Search for the cell housing the specified text and yield its [x, y] center coordinate. 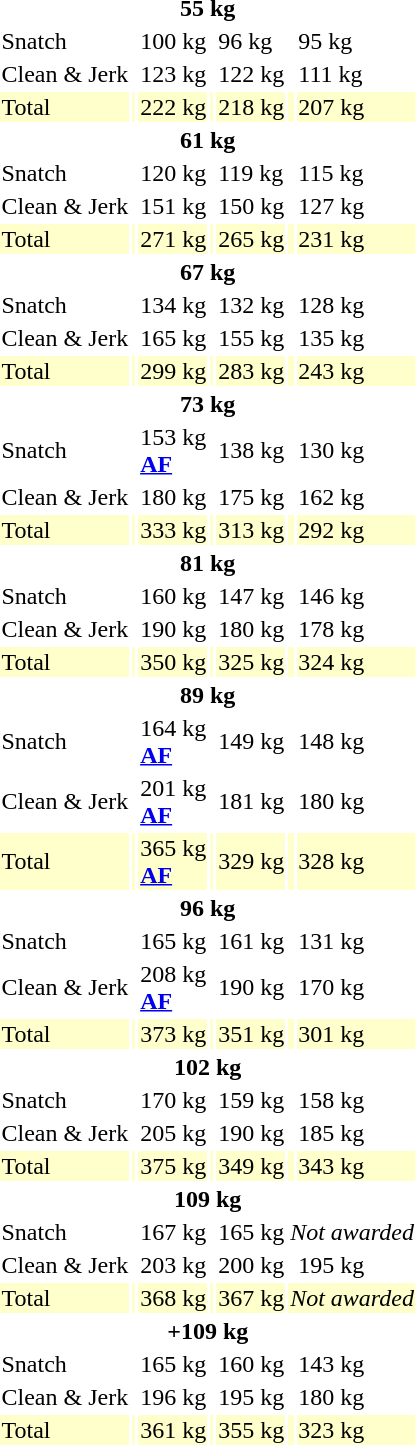
328 kg [356, 862]
201 kgAF [174, 802]
265 kg [252, 239]
301 kg [356, 1034]
324 kg [356, 662]
130 kg [356, 450]
222 kg [174, 107]
127 kg [356, 206]
81 kg [208, 563]
271 kg [174, 239]
159 kg [252, 1100]
329 kg [252, 862]
147 kg [252, 596]
200 kg [252, 1265]
207 kg [356, 107]
292 kg [356, 530]
350 kg [174, 662]
167 kg [174, 1232]
243 kg [356, 371]
203 kg [174, 1265]
343 kg [356, 1166]
351 kg [252, 1034]
109 kg [208, 1199]
95 kg [356, 41]
208 kgAF [174, 988]
120 kg [174, 173]
148 kg [356, 742]
122 kg [252, 74]
115 kg [356, 173]
138 kg [252, 450]
153 kgAF [174, 450]
181 kg [252, 802]
67 kg [208, 272]
373 kg [174, 1034]
218 kg [252, 107]
185 kg [356, 1133]
102 kg [208, 1067]
146 kg [356, 596]
299 kg [174, 371]
158 kg [356, 1100]
128 kg [356, 305]
164 kgAF [174, 742]
325 kg [252, 662]
205 kg [174, 1133]
196 kg [174, 1397]
365 kgAF [174, 862]
149 kg [252, 742]
313 kg [252, 530]
367 kg [252, 1298]
355 kg [252, 1430]
361 kg [174, 1430]
100 kg [174, 41]
283 kg [252, 371]
161 kg [252, 941]
73 kg [208, 404]
162 kg [356, 497]
349 kg [252, 1166]
150 kg [252, 206]
119 kg [252, 173]
155 kg [252, 338]
143 kg [356, 1364]
375 kg [174, 1166]
135 kg [356, 338]
323 kg [356, 1430]
123 kg [174, 74]
178 kg [356, 629]
134 kg [174, 305]
231 kg [356, 239]
61 kg [208, 140]
132 kg [252, 305]
333 kg [174, 530]
111 kg [356, 74]
89 kg [208, 695]
131 kg [356, 941]
151 kg [174, 206]
368 kg [174, 1298]
+109 kg [208, 1331]
175 kg [252, 497]
